Identify which cell holds the provided text, then report its [X, Y] central coordinate. 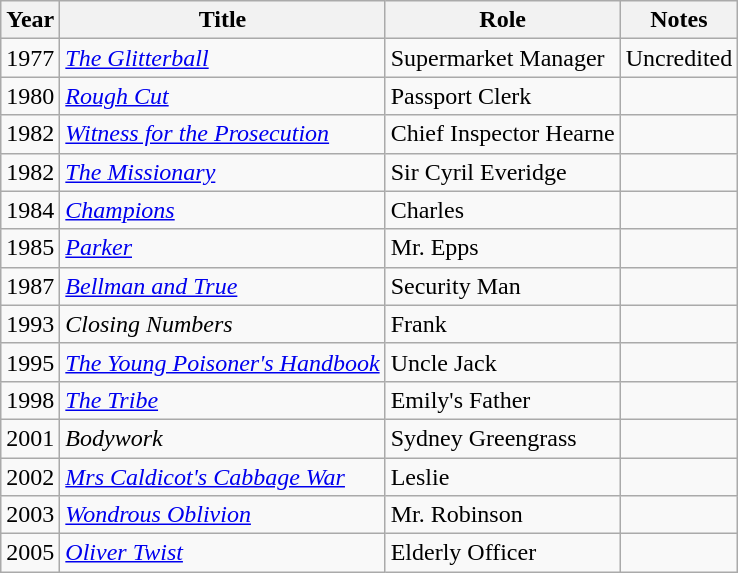
Charles [502, 210]
1980 [30, 96]
1995 [30, 362]
Parker [222, 248]
1993 [30, 324]
Oliver Twist [222, 553]
Uncredited [679, 58]
Mr. Epps [502, 248]
Mr. Robinson [502, 515]
Wondrous Oblivion [222, 515]
1984 [30, 210]
1977 [30, 58]
Emily's Father [502, 400]
Leslie [502, 477]
Elderly Officer [502, 553]
The Glitterball [222, 58]
Chief Inspector Hearne [502, 134]
1998 [30, 400]
Role [502, 20]
Sydney Greengrass [502, 438]
Rough Cut [222, 96]
Champions [222, 210]
2001 [30, 438]
Title [222, 20]
The Missionary [222, 172]
1985 [30, 248]
Mrs Caldicot's Cabbage War [222, 477]
Bellman and True [222, 286]
The Young Poisoner's Handbook [222, 362]
Witness for the Prosecution [222, 134]
Notes [679, 20]
Uncle Jack [502, 362]
2002 [30, 477]
Supermarket Manager [502, 58]
2003 [30, 515]
Year [30, 20]
Security Man [502, 286]
Closing Numbers [222, 324]
Frank [502, 324]
2005 [30, 553]
The Tribe [222, 400]
1987 [30, 286]
Sir Cyril Everidge [502, 172]
Bodywork [222, 438]
Passport Clerk [502, 96]
